Provide the (X, Y) coordinate of the cell's center where the given text is located.  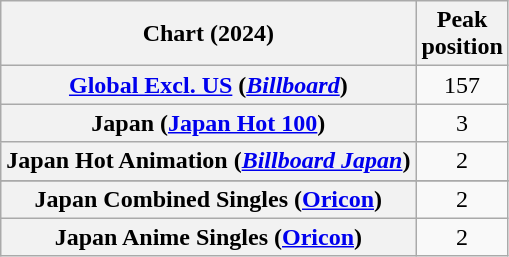
157 (462, 85)
Japan (Japan Hot 100) (208, 123)
Japan Anime Singles (Oricon) (208, 237)
Global Excl. US (Billboard) (208, 85)
Japan Combined Singles (Oricon) (208, 199)
Chart (2024) (208, 34)
3 (462, 123)
Japan Hot Animation (Billboard Japan) (208, 161)
Peakposition (462, 34)
